From the cell containing the given text, extract its center point as [X, Y] coordinate. 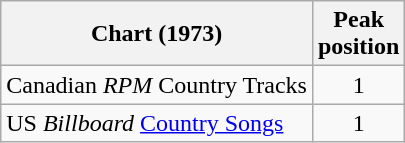
US Billboard Country Songs [157, 123]
Canadian RPM Country Tracks [157, 85]
Peakposition [358, 34]
Chart (1973) [157, 34]
